Scan for the cell matching the given text and deliver its [x, y] coordinate at center. 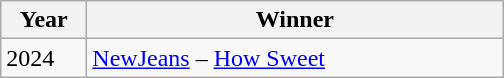
NewJeans – How Sweet [295, 58]
2024 [44, 58]
Year [44, 20]
Winner [295, 20]
